Identify which cell holds the provided text, then report its [x, y] central coordinate. 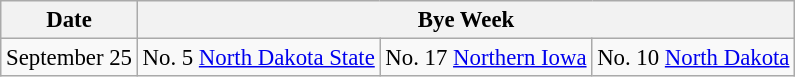
No. 17 Northern Iowa [486, 58]
Bye Week [466, 20]
September 25 [69, 58]
Date [69, 20]
No. 10 North Dakota [694, 58]
No. 5 North Dakota State [258, 58]
